Provide the [X, Y] coordinate of the cell's center where the given text is located.  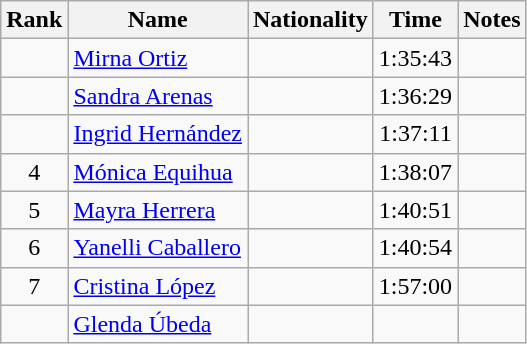
1:36:29 [415, 96]
Sandra Arenas [158, 96]
1:37:11 [415, 134]
Time [415, 20]
Glenda Úbeda [158, 324]
1:40:51 [415, 210]
Notes [492, 20]
Rank [34, 20]
Nationality [311, 20]
Cristina López [158, 286]
1:57:00 [415, 286]
Mirna Ortiz [158, 58]
6 [34, 248]
5 [34, 210]
1:38:07 [415, 172]
Mónica Equihua [158, 172]
Mayra Herrera [158, 210]
Yanelli Caballero [158, 248]
7 [34, 286]
Name [158, 20]
Ingrid Hernández [158, 134]
1:40:54 [415, 248]
4 [34, 172]
1:35:43 [415, 58]
